Capture the cell that displays the provided text and extract its [X, Y] central coordinate. 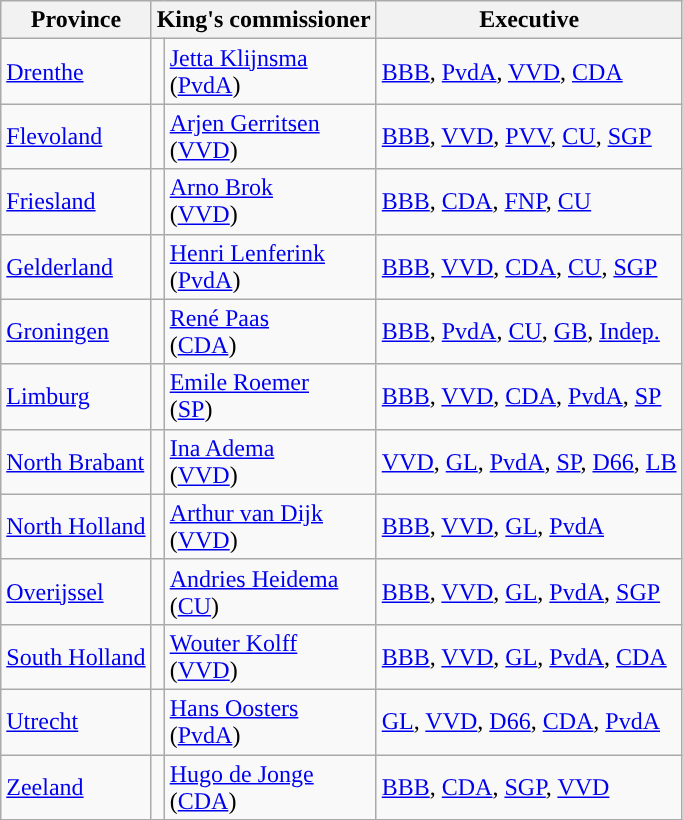
Arjen Gerritsen (VVD) [270, 136]
Zeeland [76, 786]
BBB, PvdA, CU, GB, Indep. [529, 332]
Emile Roemer (SP) [270, 396]
Gelderland [76, 266]
BBB, VVD, GL, PvdA, CDA [529, 656]
Arno Brok (VVD) [270, 202]
Groningen [76, 332]
North Brabant [76, 462]
Wouter Kolff (VVD) [270, 656]
René Paas (CDA) [270, 332]
South Holland [76, 656]
Andries Heidema (CU) [270, 592]
Jetta Klijnsma (PvdA) [270, 72]
BBB, VVD, GL, PvdA, SGP [529, 592]
BBB, CDA, SGP, VVD [529, 786]
Drenthe [76, 72]
BBB, VVD, CDA, PvdA, SP [529, 396]
BBB, VVD, GL, PvdA [529, 526]
Province [76, 20]
BBB, VVD, CDA, CU, SGP [529, 266]
GL, VVD, D66, CDA, PvdA [529, 722]
Executive [529, 20]
VVD, GL, PvdA, SP, D66, LB [529, 462]
Utrecht [76, 722]
Friesland [76, 202]
Ina Adema (VVD) [270, 462]
Henri Lenferink (PvdA) [270, 266]
Flevoland [76, 136]
BBB, VVD, PVV, CU, SGP [529, 136]
Overijssel [76, 592]
Limburg [76, 396]
Hans Oosters (PvdA) [270, 722]
King's commissioner [264, 20]
BBB, CDA, FNP, CU [529, 202]
BBB, PvdA, VVD, CDA [529, 72]
Arthur van Dijk (VVD) [270, 526]
Hugo de Jonge (CDA) [270, 786]
North Holland [76, 526]
